Find where the given text appears and provide that cell's center as (x, y) coordinate. 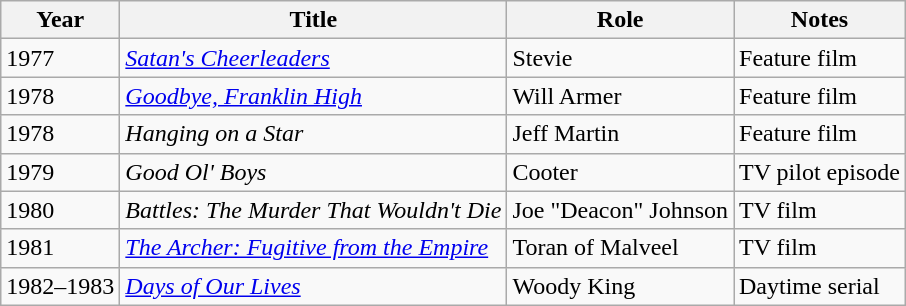
1981 (60, 248)
Stevie (620, 58)
1980 (60, 210)
Satan's Cheerleaders (314, 58)
TV pilot episode (820, 172)
1982–1983 (60, 286)
Role (620, 20)
Hanging on a Star (314, 134)
Year (60, 20)
Jeff Martin (620, 134)
Notes (820, 20)
1979 (60, 172)
Will Armer (620, 96)
Goodbye, Franklin High (314, 96)
Toran of Malveel (620, 248)
The Archer: Fugitive from the Empire (314, 248)
Battles: The Murder That Wouldn't Die (314, 210)
Good Ol' Boys (314, 172)
Daytime serial (820, 286)
1977 (60, 58)
Days of Our Lives (314, 286)
Woody King (620, 286)
Cooter (620, 172)
Joe "Deacon" Johnson (620, 210)
Title (314, 20)
